Extract the [x, y] coordinate from the center of the cell holding the provided text.  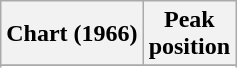
Peakposition [189, 34]
Chart (1966) [72, 34]
